Search for the cell housing the specified text and yield its (X, Y) center coordinate. 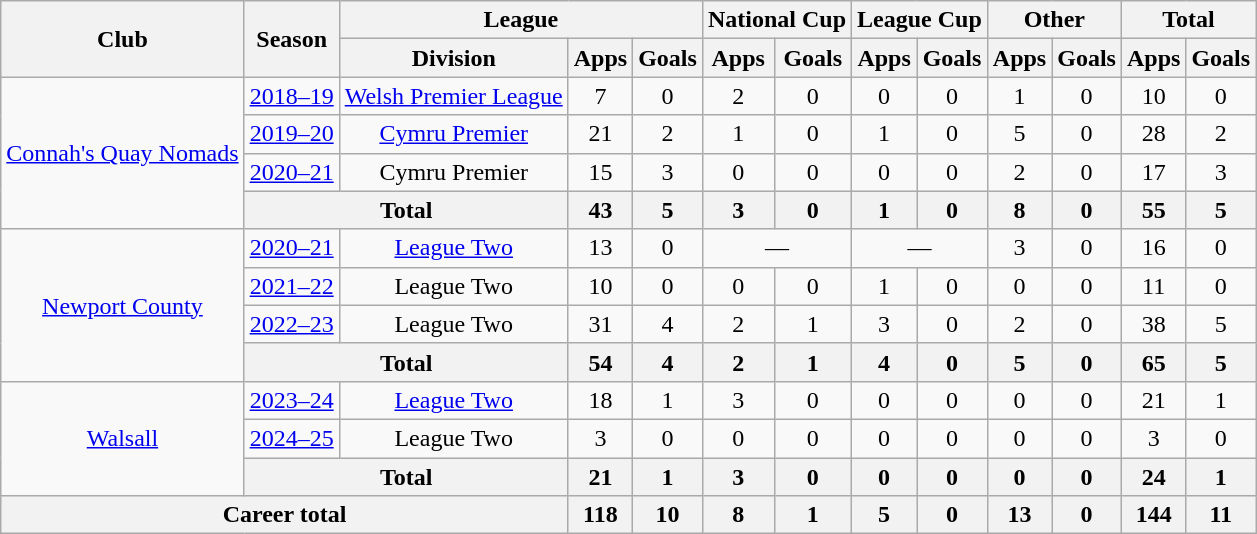
Season (292, 39)
28 (1153, 134)
54 (600, 362)
2021–22 (292, 286)
Other (1054, 20)
17 (1153, 172)
65 (1153, 362)
2024–25 (292, 438)
2018–19 (292, 96)
2023–24 (292, 400)
2019–20 (292, 134)
Newport County (122, 305)
144 (1153, 515)
55 (1153, 210)
24 (1153, 477)
38 (1153, 324)
43 (600, 210)
League (520, 20)
Walsall (122, 438)
Connah's Quay Nomads (122, 153)
15 (600, 172)
31 (600, 324)
2022–23 (292, 324)
118 (600, 515)
7 (600, 96)
Club (122, 39)
Career total (284, 515)
National Cup (776, 20)
16 (1153, 248)
Division (454, 58)
League Cup (920, 20)
18 (600, 400)
Welsh Premier League (454, 96)
